Determine the (X, Y) coordinate at the center of the cell enclosing the given text.  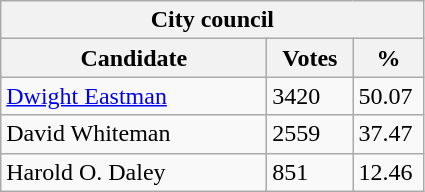
Votes (310, 58)
851 (310, 172)
Candidate (134, 58)
2559 (310, 134)
Dwight Eastman (134, 96)
12.46 (388, 172)
David Whiteman (134, 134)
3420 (310, 96)
37.47 (388, 134)
Harold O. Daley (134, 172)
50.07 (388, 96)
City council (212, 20)
% (388, 58)
